Identify which cell holds the provided text, then report its [x, y] central coordinate. 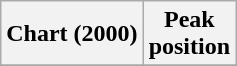
Chart (2000) [72, 34]
Peakposition [189, 34]
